Extract the (X, Y) coordinate from the center of the cell holding the provided text.  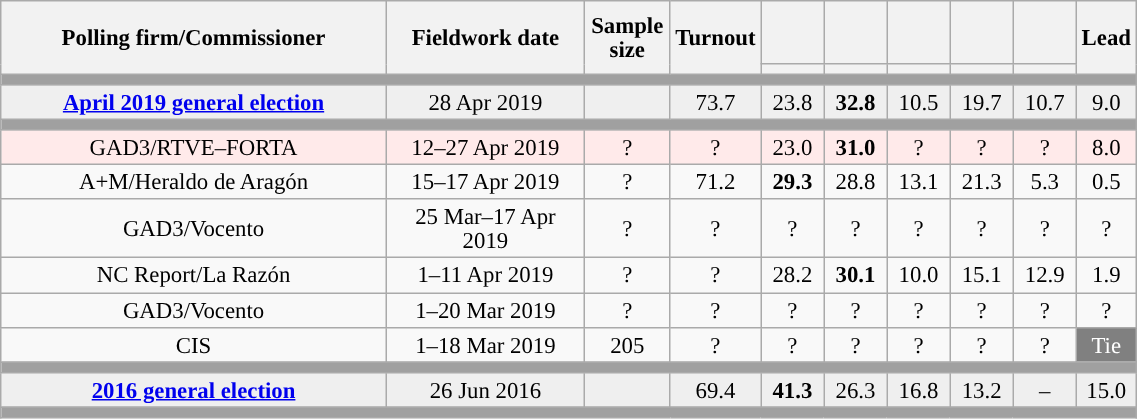
10.0 (918, 276)
73.7 (716, 102)
31.0 (856, 148)
71.2 (716, 182)
28.2 (792, 276)
13.1 (918, 182)
12–27 Apr 2019 (485, 148)
25 Mar–17 Apr 2019 (485, 230)
8.0 (1106, 148)
15.0 (1106, 390)
32.8 (856, 102)
– (1044, 390)
21.3 (982, 182)
Turnout (716, 38)
Polling firm/Commissioner (194, 38)
1–20 Mar 2019 (485, 310)
Lead (1106, 38)
April 2019 general election (194, 102)
15–17 Apr 2019 (485, 182)
28.8 (856, 182)
15.1 (982, 276)
29.3 (792, 182)
23.8 (792, 102)
9.0 (1106, 102)
41.3 (792, 390)
1.9 (1106, 276)
26 Jun 2016 (485, 390)
2016 general election (194, 390)
23.0 (792, 148)
13.2 (982, 390)
CIS (194, 344)
GAD3/RTVE–FORTA (194, 148)
1–11 Apr 2019 (485, 276)
Fieldwork date (485, 38)
Tie (1106, 344)
10.5 (918, 102)
69.4 (716, 390)
205 (627, 344)
19.7 (982, 102)
5.3 (1044, 182)
16.8 (918, 390)
A+M/Heraldo de Aragón (194, 182)
10.7 (1044, 102)
1–18 Mar 2019 (485, 344)
26.3 (856, 390)
28 Apr 2019 (485, 102)
30.1 (856, 276)
12.9 (1044, 276)
Sample size (627, 38)
NC Report/La Razón (194, 276)
0.5 (1106, 182)
